Detect which cell encompasses the target text, then output its (X, Y) center coordinate. 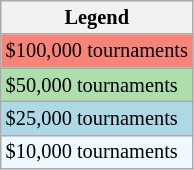
$50,000 tournaments (97, 85)
Legend (97, 17)
$10,000 tournaments (97, 152)
$25,000 tournaments (97, 118)
$100,000 tournaments (97, 51)
